For the text-containing cell, return its midpoint in (X, Y) coordinate format. 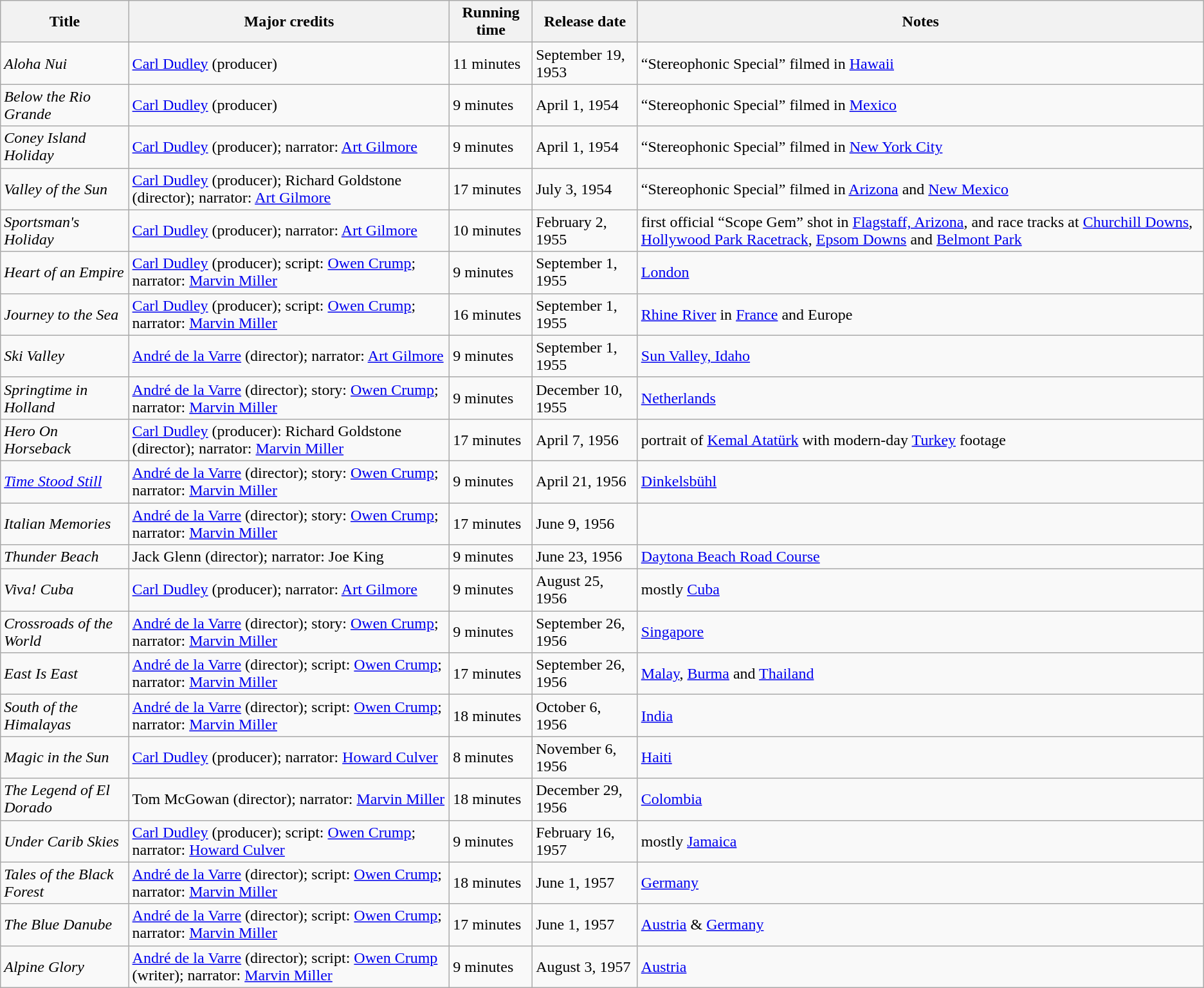
Ski Valley (64, 356)
Hero On Horseback (64, 440)
Magic in the Sun (64, 758)
August 3, 1957 (585, 966)
André de la Varre (director); script: Owen Crump (writer); narrator: Marvin Miller (289, 966)
“Stereophonic Special” filmed in Mexico (920, 105)
Release date (585, 22)
André de la Varre (director); narrator: Art Gilmore (289, 356)
February 2, 1955 (585, 230)
The Blue Danube (64, 925)
February 16, 1957 (585, 841)
Major credits (289, 22)
Heart of an Empire (64, 273)
Austria & Germany (920, 925)
The Legend of El Dorado (64, 799)
Carl Dudley (producer); Richard Goldstone (director); narrator: Art Gilmore (289, 189)
Italian Memories (64, 524)
Aloha Nui (64, 63)
Daytona Beach Road Course (920, 557)
June 9, 1956 (585, 524)
East Is East (64, 674)
Germany (920, 883)
Notes (920, 22)
Haiti (920, 758)
“Stereophonic Special” filmed in New York City (920, 147)
November 6, 1956 (585, 758)
Carl Dudley (producer); narrator: Howard Culver (289, 758)
June 23, 1956 (585, 557)
Thunder Beach (64, 557)
Tom McGowan (director); narrator: Marvin Miller (289, 799)
August 25, 1956 (585, 590)
September 19, 1953 (585, 63)
Carl Dudley (producer); script: Owen Crump; narrator: Howard Culver (289, 841)
Time Stood Still (64, 481)
London (920, 273)
South of the Himalayas (64, 715)
Austria (920, 966)
October 6, 1956 (585, 715)
“Stereophonic Special” filmed in Arizona and New Mexico (920, 189)
10 minutes (491, 230)
December 29, 1956 (585, 799)
July 3, 1954 (585, 189)
Netherlands (920, 398)
Crossroads of the World (64, 632)
16 minutes (491, 314)
Viva! Cuba (64, 590)
Running time (491, 22)
December 10, 1955 (585, 398)
April 21, 1956 (585, 481)
Alpine Glory (64, 966)
Colombia (920, 799)
April 7, 1956 (585, 440)
mostly Cuba (920, 590)
India (920, 715)
8 minutes (491, 758)
Singapore (920, 632)
Below the Rio Grande (64, 105)
Title (64, 22)
Valley of the Sun (64, 189)
first official “Scope Gem” shot in Flagstaff, Arizona, and race tracks at Churchill Downs, Hollywood Park Racetrack, Epsom Downs and Belmont Park (920, 230)
Rhine River in France and Europe (920, 314)
Carl Dudley (producer): Richard Goldstone (director); narrator: Marvin Miller (289, 440)
Jack Glenn (director); narrator: Joe King (289, 557)
Journey to the Sea (64, 314)
Malay, Burma and Thailand (920, 674)
Dinkelsbühl (920, 481)
Springtime in Holland (64, 398)
Under Carib Skies (64, 841)
Coney Island Holiday (64, 147)
Tales of the Black Forest (64, 883)
Sun Valley, Idaho (920, 356)
portrait of Kemal Atatürk with modern-day Turkey footage (920, 440)
mostly Jamaica (920, 841)
11 minutes (491, 63)
“Stereophonic Special” filmed in Hawaii (920, 63)
Sportsman's Holiday (64, 230)
